Locate the cell with the specified text and output its [x, y] center coordinate. 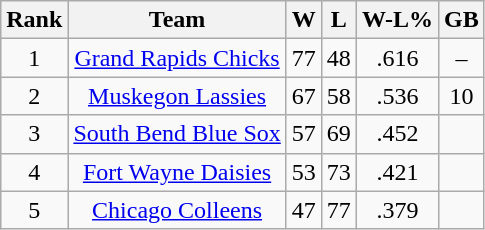
10 [462, 96]
47 [304, 210]
South Bend Blue Sox [177, 134]
48 [338, 58]
58 [338, 96]
Fort Wayne Daisies [177, 172]
67 [304, 96]
73 [338, 172]
Chicago Colleens [177, 210]
1 [34, 58]
2 [34, 96]
GB [462, 20]
5 [34, 210]
.536 [397, 96]
.379 [397, 210]
Grand Rapids Chicks [177, 58]
L [338, 20]
– [462, 58]
.616 [397, 58]
W-L% [397, 20]
53 [304, 172]
69 [338, 134]
57 [304, 134]
.452 [397, 134]
Muskegon Lassies [177, 96]
W [304, 20]
4 [34, 172]
3 [34, 134]
Team [177, 20]
Rank [34, 20]
.421 [397, 172]
